Return the [x, y] coordinate for the center point of the cell that contains the specified text.  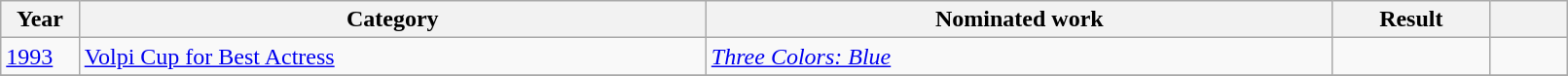
Three Colors: Blue [1019, 57]
1993 [40, 57]
Volpi Cup for Best Actress [392, 57]
Year [40, 19]
Category [392, 19]
Nominated work [1019, 19]
Result [1411, 19]
